Extract the [x, y] coordinate from the center of the cell holding the provided text.  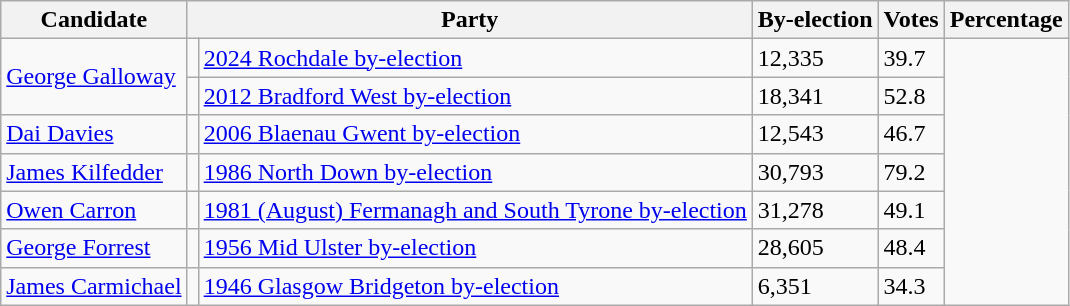
18,341 [815, 96]
James Carmichael [94, 286]
2012 Bradford West by-election [475, 96]
34.3 [911, 286]
Candidate [94, 20]
George Forrest [94, 248]
1956 Mid Ulster by-election [475, 248]
12,335 [815, 58]
1981 (August) Fermanagh and South Tyrone by-election [475, 210]
Owen Carron [94, 210]
12,543 [815, 134]
6,351 [815, 286]
1946 Glasgow Bridgeton by-election [475, 286]
George Galloway [94, 77]
79.2 [911, 172]
Party [470, 20]
James Kilfedder [94, 172]
Dai Davies [94, 134]
30,793 [815, 172]
By-election [815, 20]
52.8 [911, 96]
49.1 [911, 210]
46.7 [911, 134]
39.7 [911, 58]
2006 Blaenau Gwent by-election [475, 134]
31,278 [815, 210]
Votes [911, 20]
2024 Rochdale by-election [475, 58]
28,605 [815, 248]
48.4 [911, 248]
1986 North Down by-election [475, 172]
Percentage [1006, 20]
